For the text-containing cell, return its midpoint in (x, y) coordinate format. 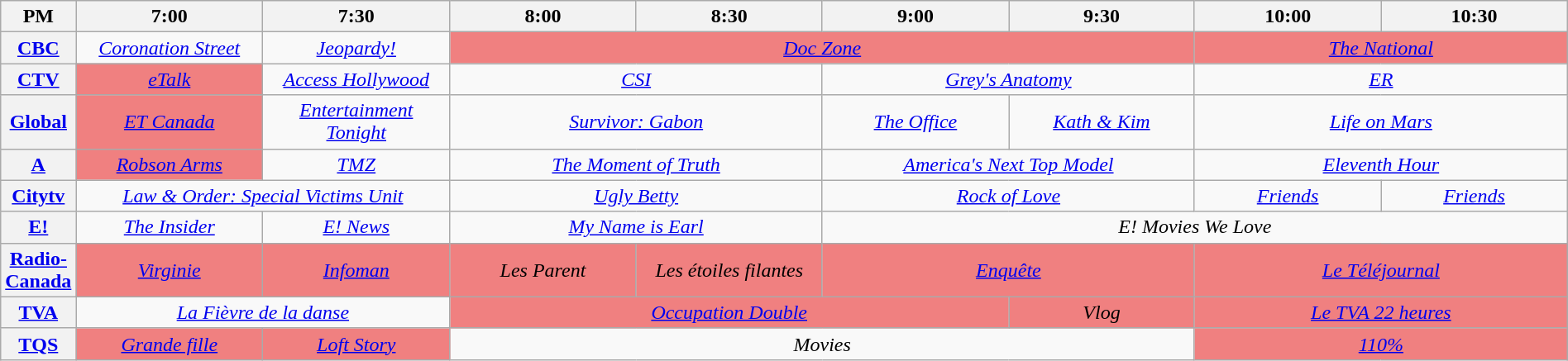
Jeopardy! (356, 48)
Rock of Love (1008, 196)
Survivor: Gabon (636, 122)
9:00 (915, 17)
La Fièvre de la danse (263, 312)
Life on Mars (1381, 122)
Virginie (170, 269)
A (38, 164)
CSI (636, 79)
Infoman (356, 269)
Doc Zone (822, 48)
Le TVA 22 heures (1381, 312)
110% (1381, 344)
Les étoiles filantes (729, 269)
Grande fille (170, 344)
8:00 (543, 17)
TMZ (356, 164)
Global (38, 122)
Occupation Double (729, 312)
Grey's Anatomy (1008, 79)
My Name is Earl (636, 227)
Les Parent (543, 269)
Ugly Betty (636, 196)
Robson Arms (170, 164)
Law & Order: Special Victims Unit (263, 196)
Le Téléjournal (1381, 269)
CBC (38, 48)
PM (38, 17)
Vlog (1102, 312)
eTalk (170, 79)
Kath & Kim (1102, 122)
E! Movies We Love (1194, 227)
7:00 (170, 17)
9:30 (1102, 17)
10:00 (1287, 17)
Radio-Canada (38, 269)
Access Hollywood (356, 79)
TVA (38, 312)
CTV (38, 79)
ER (1381, 79)
E! News (356, 227)
Citytv (38, 196)
Eleventh Hour (1381, 164)
Coronation Street (170, 48)
Enquête (1008, 269)
The Office (915, 122)
Loft Story (356, 344)
Entertainment Tonight (356, 122)
America's Next Top Model (1008, 164)
E! (38, 227)
TQS (38, 344)
ET Canada (170, 122)
8:30 (729, 17)
The Insider (170, 227)
The Moment of Truth (636, 164)
7:30 (356, 17)
10:30 (1474, 17)
The National (1381, 48)
Movies (822, 344)
